Return the (x, y) coordinate for the center point of the cell that contains the specified text.  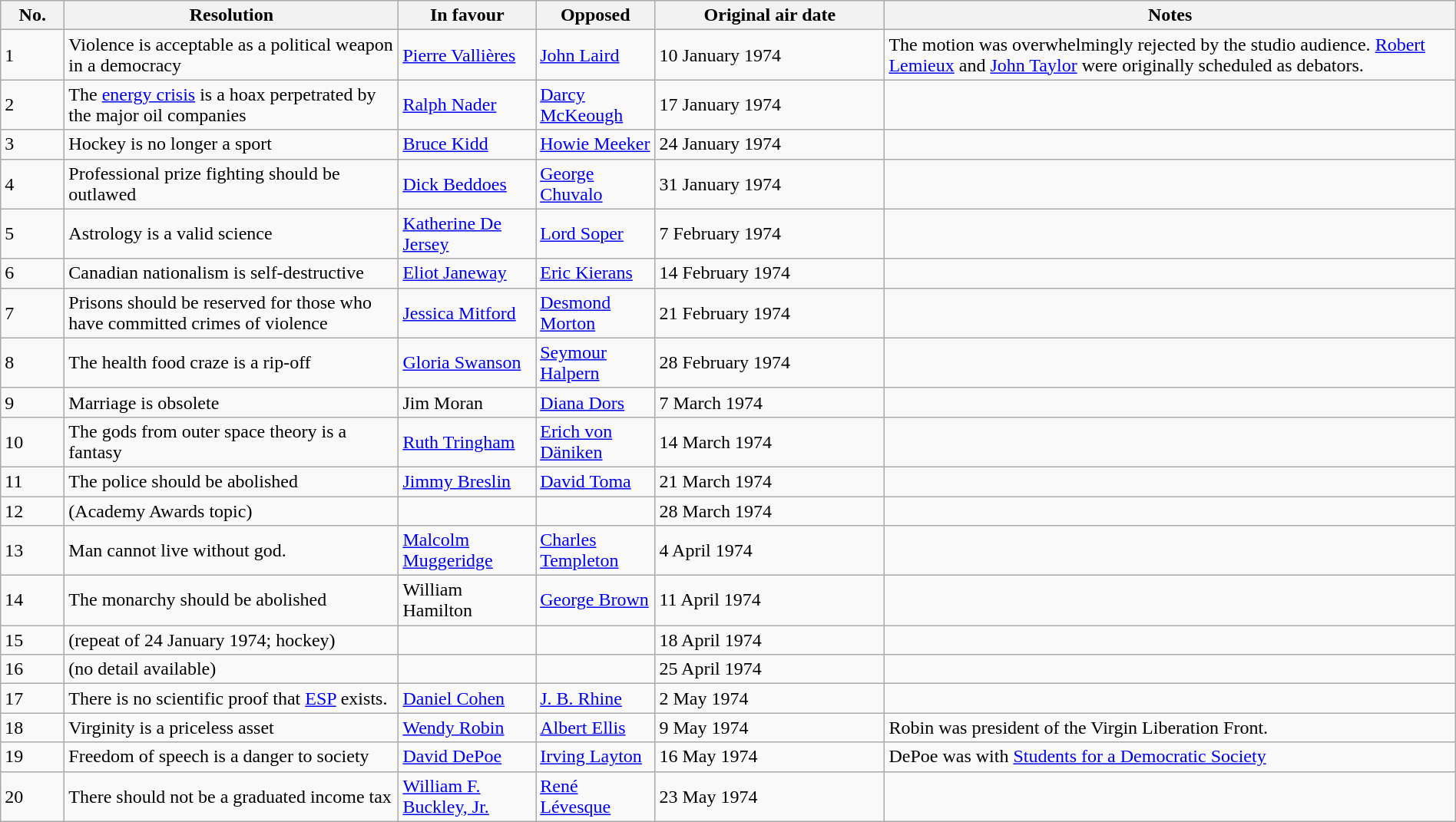
Katherine De Jersey (467, 233)
18 (32, 728)
Opposed (596, 15)
Lord Soper (596, 233)
Wendy Robin (467, 728)
Prisons should be reserved for those who have committed crimes of violence (232, 313)
Original air date (769, 15)
René Lévesque (596, 797)
9 May 1974 (769, 728)
17 January 1974 (769, 104)
20 (32, 797)
Freedom of speech is a danger to society (232, 757)
Resolution (232, 15)
23 May 1974 (769, 797)
Albert Ellis (596, 728)
10 (32, 442)
16 May 1974 (769, 757)
28 March 1974 (769, 510)
No. (32, 15)
4 April 1974 (769, 551)
Canadian nationalism is self-destructive (232, 273)
The monarchy should be abolished (232, 600)
Professional prize fighting should be outlawed (232, 184)
George Brown (596, 600)
Ruth Tringham (467, 442)
Robin was president of the Virgin Liberation Front. (1170, 728)
(no detail available) (232, 669)
4 (32, 184)
The health food craze is a rip-off (232, 362)
10 January 1974 (769, 55)
2 (32, 104)
21 March 1974 (769, 481)
Violence is acceptable as a political weapon in a democracy (232, 55)
Charles Templeton (596, 551)
William Hamilton (467, 600)
David Toma (596, 481)
19 (32, 757)
3 (32, 144)
Daniel Cohen (467, 698)
Diana Dors (596, 402)
Seymour Halpern (596, 362)
21 February 1974 (769, 313)
There is no scientific proof that ESP exists. (232, 698)
David DePoe (467, 757)
Marriage is obsolete (232, 402)
Gloria Swanson (467, 362)
14 March 1974 (769, 442)
Jessica Mitford (467, 313)
11 (32, 481)
William F. Buckley, Jr. (467, 797)
In favour (467, 15)
Jim Moran (467, 402)
The motion was overwhelmingly rejected by the studio audience. Robert Lemieux and John Taylor were originally scheduled as debators. (1170, 55)
Erich von Däniken (596, 442)
11 April 1974 (769, 600)
Malcolm Muggeridge (467, 551)
6 (32, 273)
5 (32, 233)
2 May 1974 (769, 698)
8 (32, 362)
Notes (1170, 15)
14 February 1974 (769, 273)
Dick Beddoes (467, 184)
7 March 1974 (769, 402)
31 January 1974 (769, 184)
Darcy McKeough (596, 104)
DePoe was with Students for a Democratic Society (1170, 757)
George Chuvalo (596, 184)
J. B. Rhine (596, 698)
Jimmy Breslin (467, 481)
Ralph Nader (467, 104)
7 February 1974 (769, 233)
14 (32, 600)
17 (32, 698)
Bruce Kidd (467, 144)
The gods from outer space theory is a fantasy (232, 442)
The police should be abolished (232, 481)
9 (32, 402)
25 April 1974 (769, 669)
The energy crisis is a hoax perpetrated by the major oil companies (232, 104)
16 (32, 669)
Astrology is a valid science (232, 233)
Irving Layton (596, 757)
Hockey is no longer a sport (232, 144)
7 (32, 313)
18 April 1974 (769, 640)
There should not be a graduated income tax (232, 797)
Man cannot live without god. (232, 551)
Howie Meeker (596, 144)
Eliot Janeway (467, 273)
1 (32, 55)
Virginity is a priceless asset (232, 728)
13 (32, 551)
28 February 1974 (769, 362)
Desmond Morton (596, 313)
15 (32, 640)
John Laird (596, 55)
12 (32, 510)
24 January 1974 (769, 144)
Pierre Vallières (467, 55)
Eric Kierans (596, 273)
(Academy Awards topic) (232, 510)
(repeat of 24 January 1974; hockey) (232, 640)
